Return the (x, y) coordinate for the center point of the cell that contains the specified text.  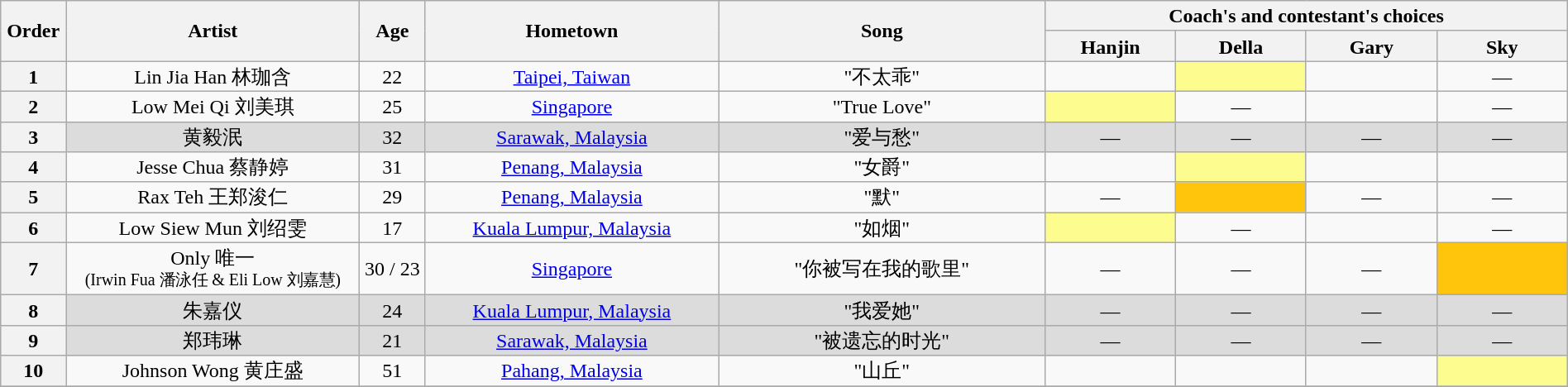
"True Love" (882, 106)
Della (1241, 46)
2 (33, 106)
Song (882, 31)
"我爱她" (882, 311)
21 (392, 341)
6 (33, 228)
10 (33, 370)
Pahang, Malaysia (572, 370)
朱嘉仪 (213, 311)
Artist (213, 31)
9 (33, 341)
29 (392, 197)
Johnson Wong 黄庄盛 (213, 370)
30 / 23 (392, 269)
Order (33, 31)
5 (33, 197)
Coach's and contestant's choices (1307, 17)
31 (392, 167)
Low Mei Qi 刘美琪 (213, 106)
Rax Teh 王郑浚仁 (213, 197)
"山丘" (882, 370)
"被遗忘的时光" (882, 341)
7 (33, 269)
17 (392, 228)
Only 唯一(Irwin Fua 潘泳任 & Eli Low 刘嘉慧) (213, 269)
1 (33, 76)
Taipei, Taiwan (572, 76)
4 (33, 167)
32 (392, 137)
黄毅泯 (213, 137)
3 (33, 137)
"不太乖" (882, 76)
Sky (1502, 46)
8 (33, 311)
"爱与愁" (882, 137)
22 (392, 76)
24 (392, 311)
Hanjin (1111, 46)
Gary (1371, 46)
"如烟" (882, 228)
"女爵" (882, 167)
郑玮琳 (213, 341)
Age (392, 31)
Lin Jia Han 林珈含 (213, 76)
51 (392, 370)
25 (392, 106)
Low Siew Mun 刘绍雯 (213, 228)
"默" (882, 197)
"你被写在我的歌里" (882, 269)
Jesse Chua 蔡静婷 (213, 167)
Hometown (572, 31)
